Scan for the cell matching the given text and deliver its [X, Y] coordinate at center. 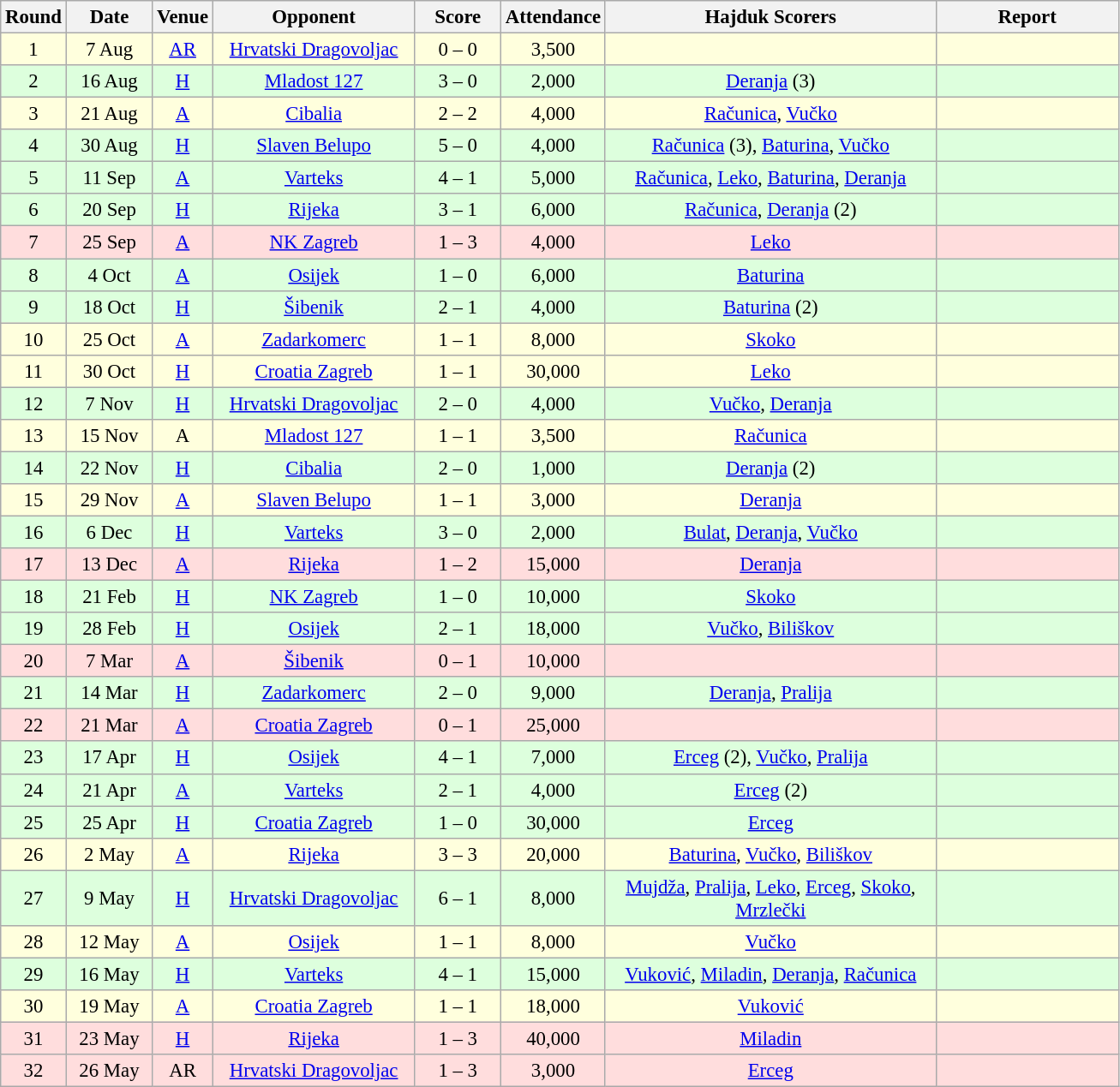
21 Mar [110, 726]
1,000 [554, 468]
9 [33, 307]
Računica, Vučko [770, 114]
Score [458, 17]
29 Nov [110, 500]
19 [33, 629]
25 Apr [110, 822]
26 [33, 854]
7 Mar [110, 661]
30 [33, 1006]
16 Aug [110, 81]
25,000 [554, 726]
30 Aug [110, 146]
21 Apr [110, 790]
20 [33, 661]
Računica, Leko, Baturina, Deranja [770, 178]
40,000 [554, 1038]
32 [33, 1071]
Deranja, Pralija [770, 693]
18 [33, 597]
17 Apr [110, 758]
13 Dec [110, 564]
Vučko, Biliškov [770, 629]
15 Nov [110, 436]
23 May [110, 1038]
5 – 0 [458, 146]
28 Feb [110, 629]
29 [33, 974]
16 [33, 532]
27 [33, 898]
14 [33, 468]
23 [33, 758]
6 – 1 [458, 898]
22 Nov [110, 468]
Hajduk Scorers [770, 17]
Vuković, Miladin, Deranja, Računica [770, 974]
15 [33, 500]
18 Oct [110, 307]
Baturina (2) [770, 307]
1 [33, 50]
11 Sep [110, 178]
Erceg (2), Vučko, Pralija [770, 758]
11 [33, 371]
7 [33, 242]
20 Sep [110, 210]
31 [33, 1038]
6 [33, 210]
25 Oct [110, 339]
0 – 0 [458, 50]
19 May [110, 1006]
Venue [183, 17]
8 [33, 275]
28 [33, 942]
7,000 [554, 758]
Računica (3), Baturina, Vučko [770, 146]
3 – 3 [458, 854]
9 May [110, 898]
17 [33, 564]
24 [33, 790]
Opponent [314, 17]
Miladin [770, 1038]
Vuković [770, 1006]
21 [33, 693]
5,000 [554, 178]
Date [110, 17]
Računica, Deranja (2) [770, 210]
25 [33, 822]
7 Nov [110, 403]
4 [33, 146]
12 [33, 403]
Vučko, Deranja [770, 403]
Bulat, Deranja, Vučko [770, 532]
10 [33, 339]
22 [33, 726]
Računica [770, 436]
2 May [110, 854]
1 – 2 [458, 564]
30 Oct [110, 371]
Erceg (2) [770, 790]
13 [33, 436]
5 [33, 178]
3 [33, 114]
25 Sep [110, 242]
Deranja (2) [770, 468]
12 May [110, 942]
2 [33, 81]
3 – 1 [458, 210]
20,000 [554, 854]
9,000 [554, 693]
14 Mar [110, 693]
Round [33, 17]
4 Oct [110, 275]
Baturina, Vučko, Biliškov [770, 854]
26 May [110, 1071]
Baturina [770, 275]
21 Feb [110, 597]
Vučko [770, 942]
Attendance [554, 17]
6 Dec [110, 532]
16 May [110, 974]
7 Aug [110, 50]
21 Aug [110, 114]
Report [1027, 17]
Deranja (3) [770, 81]
Mujdža, Pralija, Leko, Erceg, Skoko, Mrzlečki [770, 898]
2 – 2 [458, 114]
